Pinpoint the cell where the given text exists, returning its [x, y] midpoint coordinate. 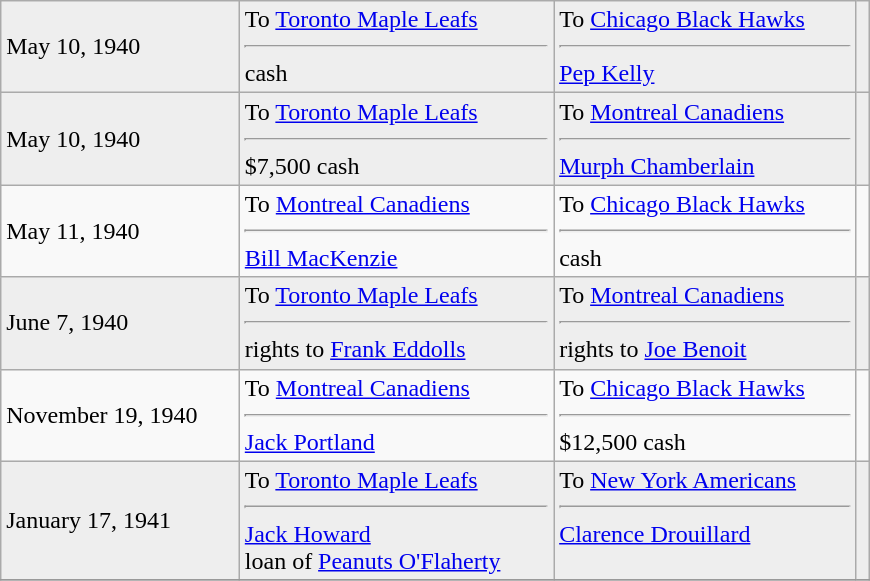
To Chicago Black Hawks$12,500 cash [706, 415]
To Montreal CanadiensBill MacKenzie [396, 231]
To Toronto Maple Leafscash [396, 47]
To Chicago Black Hawkscash [706, 231]
To Toronto Maple Leafsrights to Frank Eddolls [396, 323]
To Montreal CanadiensJack Portland [396, 415]
To New York AmericansClarence Drouillard [706, 520]
To Chicago Black HawksPep Kelly [706, 47]
To Toronto Maple Leafs$7,500 cash [396, 139]
May 11, 1940 [120, 231]
June 7, 1940 [120, 323]
To Montreal CanadiensMurph Chamberlain [706, 139]
To Montreal Canadiensrights to Joe Benoit [706, 323]
To Toronto Maple LeafsJack Howardloan of Peanuts O'Flaherty [396, 520]
November 19, 1940 [120, 415]
January 17, 1941 [120, 520]
